Search for the cell housing the specified text and yield its (X, Y) center coordinate. 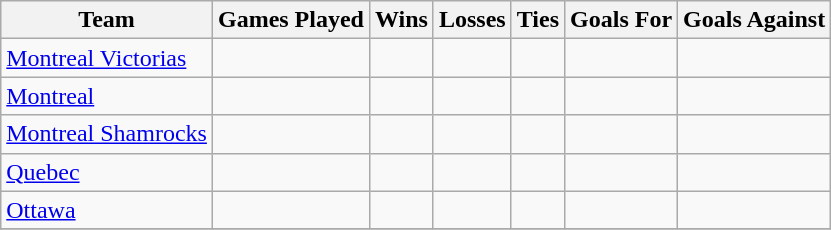
Montreal (107, 96)
Ottawa (107, 210)
Goals For (622, 20)
Team (107, 20)
Montreal Victorias (107, 58)
Wins (401, 20)
Montreal Shamrocks (107, 134)
Quebec (107, 172)
Goals Against (754, 20)
Ties (538, 20)
Losses (472, 20)
Games Played (290, 20)
